From the cell containing the given text, extract its center point as [X, Y] coordinate. 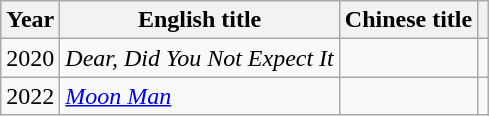
Year [30, 20]
Moon Man [200, 96]
2022 [30, 96]
Dear, Did You Not Expect It [200, 58]
2020 [30, 58]
Chinese title [408, 20]
English title [200, 20]
